Extract the [x, y] coordinate from the center of the cell holding the provided text.  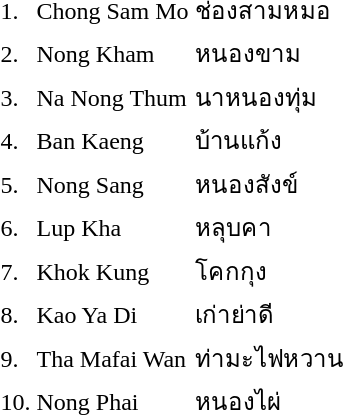
Lup Kha [112, 228]
Nong Sang [112, 184]
Na Nong Thum [112, 97]
Kao Ya Di [112, 314]
Tha Mafai Wan [112, 358]
Ban Kaeng [112, 140]
Khok Kung [112, 271]
Nong Kham [112, 54]
